From the cell containing the given text, extract its center point as (X, Y) coordinate. 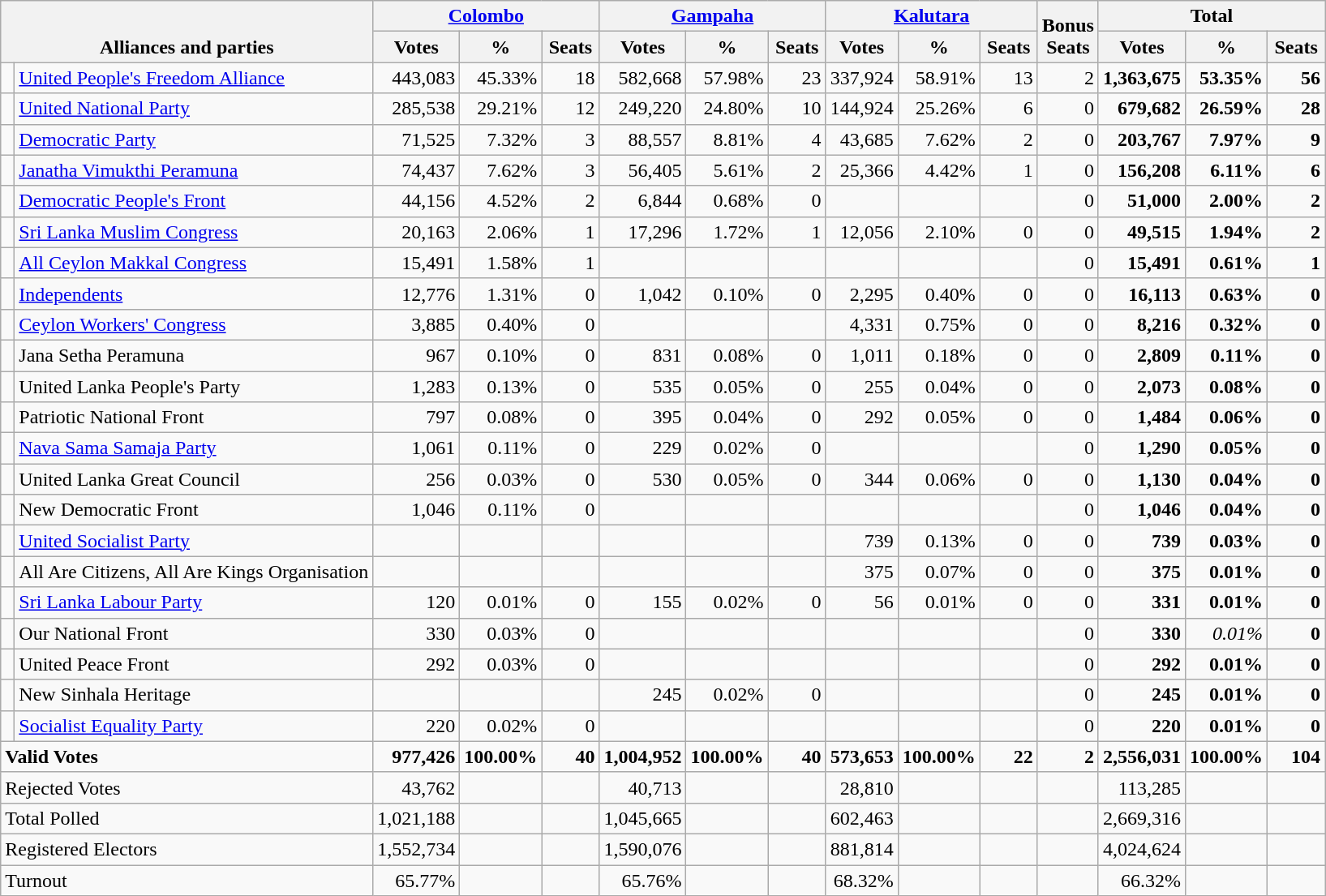
977,426 (417, 757)
Ceylon Workers' Congress (194, 324)
65.77% (417, 880)
7.97% (1226, 139)
395 (642, 418)
4,331 (861, 324)
2.10% (939, 232)
203,767 (1142, 139)
Total Polled (187, 818)
United Lanka People's Party (194, 387)
881,814 (861, 849)
40,713 (642, 787)
58.91% (939, 78)
1,130 (1142, 479)
0.63% (1226, 294)
2,556,031 (1142, 757)
0.61% (1226, 263)
0.75% (939, 324)
22 (1009, 757)
443,083 (417, 78)
25.26% (939, 109)
All Are Citizens, All Are Kings Organisation (194, 572)
New Democratic Front (194, 510)
United National Party (194, 109)
4.42% (939, 170)
5.61% (727, 170)
Rejected Votes (187, 787)
2,295 (861, 294)
9 (1296, 139)
24.80% (727, 109)
Janatha Vimukthi Peramuna (194, 170)
679,682 (1142, 109)
43,762 (417, 787)
20,163 (417, 232)
1.58% (501, 263)
71,525 (417, 139)
All Ceylon Makkal Congress (194, 263)
Total (1212, 16)
10 (796, 109)
831 (642, 355)
United People's Freedom Alliance (194, 78)
7.32% (501, 139)
0.07% (939, 572)
51,000 (1142, 201)
Patriotic National Front (194, 418)
16,113 (1142, 294)
255 (861, 387)
26.59% (1226, 109)
65.76% (642, 880)
797 (417, 418)
1.31% (501, 294)
45.33% (501, 78)
249,220 (642, 109)
13 (1009, 78)
United Socialist Party (194, 541)
Independents (194, 294)
United Peace Front (194, 664)
113,285 (1142, 787)
1.94% (1226, 232)
120 (417, 602)
1,484 (1142, 418)
1,011 (861, 355)
0.32% (1226, 324)
1.72% (727, 232)
2,073 (1142, 387)
Our National Front (194, 633)
8,216 (1142, 324)
Democratic People's Front (194, 201)
156,208 (1142, 170)
12,776 (417, 294)
68.32% (861, 880)
12 (571, 109)
Sri Lanka Muslim Congress (194, 232)
1,363,675 (1142, 78)
Socialist Equality Party (194, 726)
1,290 (1142, 448)
8.81% (727, 139)
6.11% (1226, 170)
0.18% (939, 355)
1,552,734 (417, 849)
582,668 (642, 78)
2,809 (1142, 355)
56,405 (642, 170)
155 (642, 602)
17,296 (642, 232)
535 (642, 387)
Gampaha (712, 16)
2,669,316 (1142, 818)
1,590,076 (642, 849)
44,156 (417, 201)
4,024,624 (1142, 849)
1,042 (642, 294)
530 (642, 479)
United Lanka Great Council (194, 479)
Jana Setha Peramuna (194, 355)
Sri Lanka Labour Party (194, 602)
28 (1296, 109)
43,685 (861, 139)
331 (1142, 602)
Registered Electors (187, 849)
Alliances and parties (187, 32)
1,283 (417, 387)
BonusSeats (1067, 32)
23 (796, 78)
12,056 (861, 232)
4 (796, 139)
2.06% (501, 232)
53.35% (1226, 78)
1,045,665 (642, 818)
66.32% (1142, 880)
967 (417, 355)
Democratic Party (194, 139)
18 (571, 78)
6,844 (642, 201)
Nava Sama Samaja Party (194, 448)
Colombo (487, 16)
344 (861, 479)
337,924 (861, 78)
0.68% (727, 201)
Valid Votes (187, 757)
74,437 (417, 170)
256 (417, 479)
1,021,188 (417, 818)
1,061 (417, 448)
2.00% (1226, 201)
25,366 (861, 170)
1,004,952 (642, 757)
602,463 (861, 818)
28,810 (861, 787)
229 (642, 448)
57.98% (727, 78)
104 (1296, 757)
88,557 (642, 139)
29.21% (501, 109)
49,515 (1142, 232)
144,924 (861, 109)
New Sinhala Heritage (194, 695)
4.52% (501, 201)
573,653 (861, 757)
3,885 (417, 324)
Kalutara (931, 16)
285,538 (417, 109)
Turnout (187, 880)
